Provide the [x, y] coordinate of the cell's center where the given text is located.  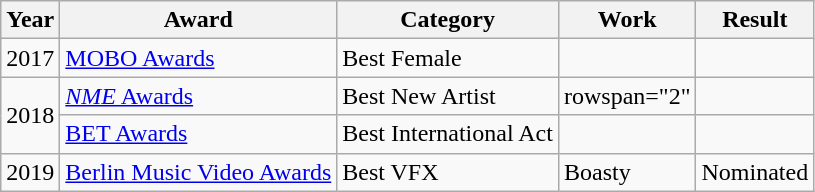
MOBO Awards [198, 58]
Nominated [755, 172]
Best International Act [448, 134]
BET Awards [198, 134]
NME Awards [198, 96]
Work [627, 20]
Award [198, 20]
Boasty [627, 172]
rowspan="2" [627, 96]
Best Female [448, 58]
Category [448, 20]
2019 [30, 172]
Berlin Music Video Awards [198, 172]
Year [30, 20]
Best VFX [448, 172]
2017 [30, 58]
Best New Artist [448, 96]
Result [755, 20]
2018 [30, 115]
